Return [X, Y] of the center of cell containing provided text 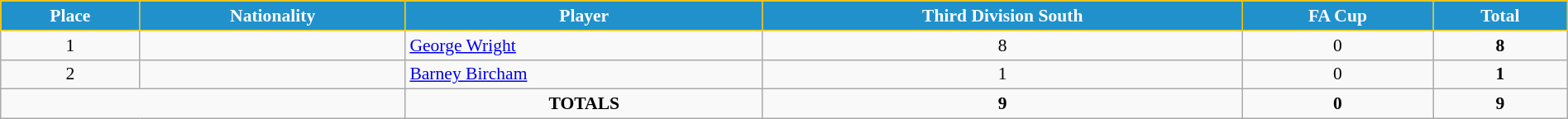
FA Cup [1337, 16]
Barney Bircham [584, 74]
George Wright [584, 45]
Total [1500, 16]
TOTALS [584, 104]
Place [70, 16]
Player [584, 16]
2 [70, 74]
Nationality [273, 16]
Third Division South [1002, 16]
